Return [x, y] of the center of cell containing provided text 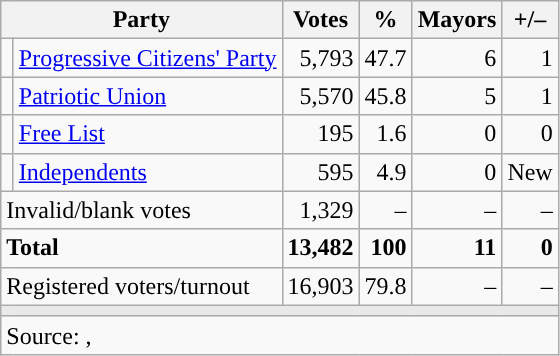
11 [457, 248]
Free List [148, 134]
195 [320, 134]
5 [457, 96]
Mayors [457, 20]
5,570 [320, 96]
47.7 [386, 58]
79.8 [386, 286]
45.8 [386, 96]
6 [457, 58]
Registered voters/turnout [142, 286]
Source: , [280, 335]
New [530, 172]
Patriotic Union [148, 96]
Total [142, 248]
1,329 [320, 210]
Votes [320, 20]
5,793 [320, 58]
1.6 [386, 134]
595 [320, 172]
100 [386, 248]
+/– [530, 20]
Progressive Citizens' Party [148, 58]
Party [142, 20]
Invalid/blank votes [142, 210]
13,482 [320, 248]
% [386, 20]
16,903 [320, 286]
Independents [148, 172]
4.9 [386, 172]
